For the text-containing cell, return its midpoint in (X, Y) coordinate format. 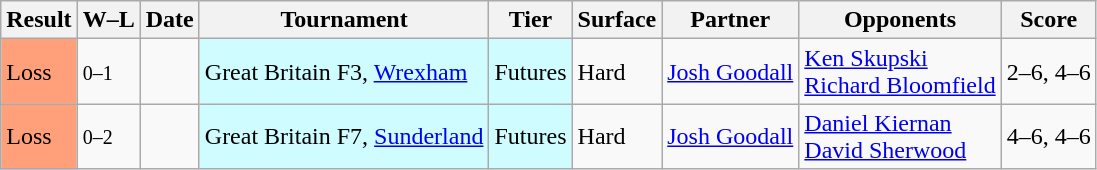
W–L (108, 20)
Daniel Kiernan David Sherwood (900, 136)
Great Britain F3, Wrexham (344, 72)
Surface (617, 20)
Tournament (344, 20)
Opponents (900, 20)
Result (39, 20)
Score (1048, 20)
Ken Skupski Richard Bloomfield (900, 72)
0–1 (108, 72)
Date (170, 20)
Great Britain F7, Sunderland (344, 136)
Tier (530, 20)
0–2 (108, 136)
Partner (730, 20)
2–6, 4–6 (1048, 72)
4–6, 4–6 (1048, 136)
